Locate the cell with the specified text and output its [x, y] center coordinate. 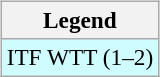
Legend [80, 20]
ITF WTT (1–2) [80, 57]
